Output the [x, y] coordinate of the center of the cell containing the given text.  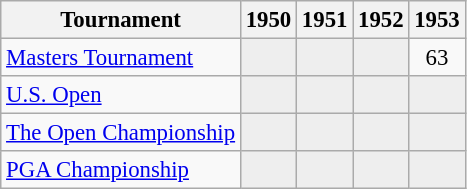
1950 [268, 20]
1951 [325, 20]
63 [437, 58]
1952 [381, 20]
PGA Championship [121, 170]
U.S. Open [121, 95]
Masters Tournament [121, 58]
The Open Championship [121, 133]
Tournament [121, 20]
1953 [437, 20]
